Locate the cell with the specified text and output its (x, y) center coordinate. 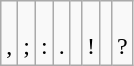
; (27, 34)
: (45, 34)
, (10, 34)
. (62, 34)
! (90, 34)
? (123, 34)
